Locate the cell with the specified text and output its (X, Y) center coordinate. 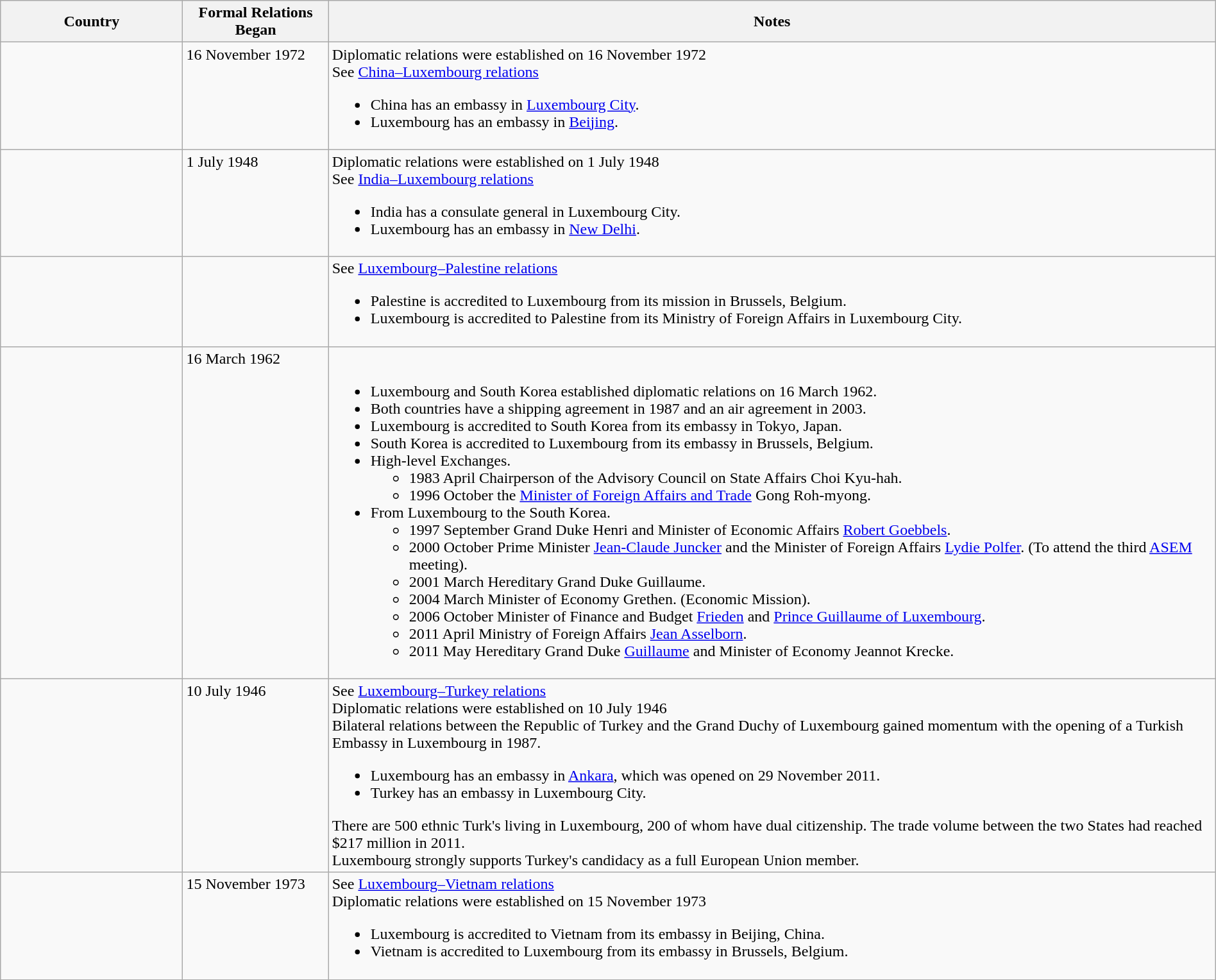
16 November 1972 (255, 96)
15 November 1973 (255, 926)
1 July 1948 (255, 203)
10 July 1946 (255, 775)
Formal Relations Began (255, 22)
Notes (772, 22)
Country (92, 22)
16 March 1962 (255, 512)
